Locate the cell with the specified text and output its (X, Y) center coordinate. 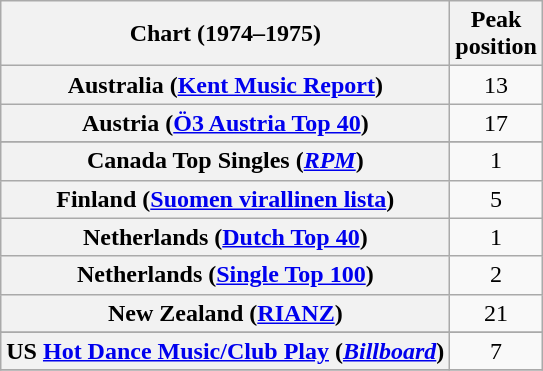
US Hot Dance Music/Club Play (Billboard) (226, 351)
17 (496, 123)
Netherlands (Single Top 100) (226, 275)
Chart (1974–1975) (226, 34)
Austria (Ö3 Austria Top 40) (226, 123)
New Zealand (RIANZ) (226, 313)
2 (496, 275)
Finland (Suomen virallinen lista) (226, 199)
Canada Top Singles (RPM) (226, 161)
Australia (Kent Music Report) (226, 85)
Peakposition (496, 34)
13 (496, 85)
7 (496, 351)
21 (496, 313)
Netherlands (Dutch Top 40) (226, 237)
5 (496, 199)
